Identify which cell holds the provided text, then report its [x, y] central coordinate. 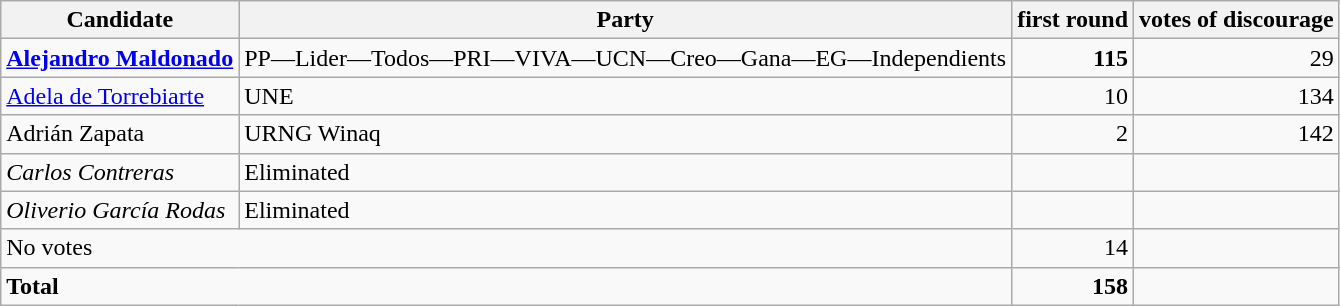
votes of discourage [1237, 20]
Adrián Zapata [120, 134]
Candidate [120, 20]
158 [1073, 286]
Carlos Contreras [120, 172]
Party [626, 20]
10 [1073, 96]
14 [1073, 248]
first round [1073, 20]
2 [1073, 134]
Total [506, 286]
PP—Lider—Todos—PRI—VIVA—UCN—Creo—Gana—EG—Independients [626, 58]
115 [1073, 58]
Oliverio García Rodas [120, 210]
URNG Winaq [626, 134]
No votes [506, 248]
UNE [626, 96]
Alejandro Maldonado [120, 58]
Adela de Torrebiarte [120, 96]
134 [1237, 96]
142 [1237, 134]
29 [1237, 58]
